Capture the cell that displays the provided text and extract its [x, y] central coordinate. 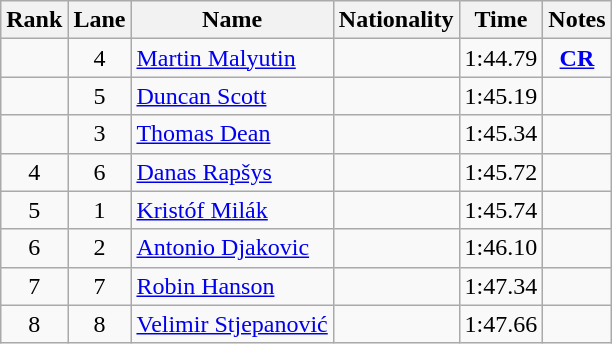
1:45.74 [501, 210]
Nationality [396, 20]
1:45.19 [501, 96]
Martin Malyutin [232, 58]
1:45.72 [501, 172]
Velimir Stjepanović [232, 324]
Lane [100, 20]
Duncan Scott [232, 96]
Antonio Djakovic [232, 248]
1:45.34 [501, 134]
1:47.66 [501, 324]
Kristóf Milák [232, 210]
1 [100, 210]
Thomas Dean [232, 134]
Notes [577, 20]
Name [232, 20]
1:46.10 [501, 248]
Time [501, 20]
Danas Rapšys [232, 172]
3 [100, 134]
1:47.34 [501, 286]
Rank [34, 20]
Robin Hanson [232, 286]
2 [100, 248]
1:44.79 [501, 58]
CR [577, 58]
